Identify which cell holds the provided text, then report its (x, y) central coordinate. 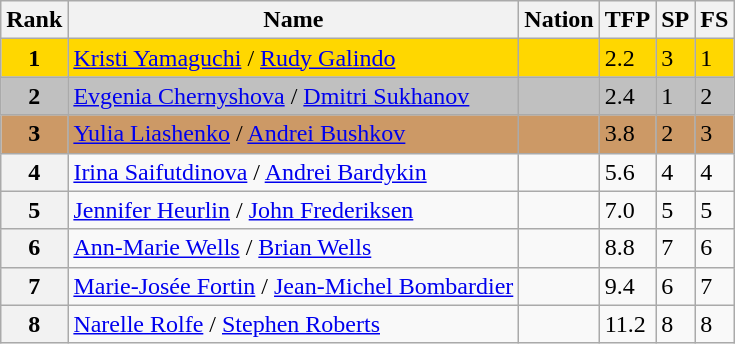
Kristi Yamaguchi / Rudy Galindo (294, 58)
Evgenia Chernyshova / Dmitri Sukhanov (294, 96)
TFP (627, 20)
FS (714, 20)
2.4 (627, 96)
Yulia Liashenko / Andrei Bushkov (294, 134)
Jennifer Heurlin / John Frederiksen (294, 210)
Irina Saifutdinova / Andrei Bardykin (294, 172)
9.4 (627, 286)
SP (676, 20)
11.2 (627, 324)
3.8 (627, 134)
2.2 (627, 58)
Ann-Marie Wells / Brian Wells (294, 248)
8.8 (627, 248)
7.0 (627, 210)
Marie-Josée Fortin / Jean-Michel Bombardier (294, 286)
Nation (559, 20)
Narelle Rolfe / Stephen Roberts (294, 324)
Rank (34, 20)
Name (294, 20)
5.6 (627, 172)
